Return the [X, Y] coordinate for the center point of the cell that contains the specified text.  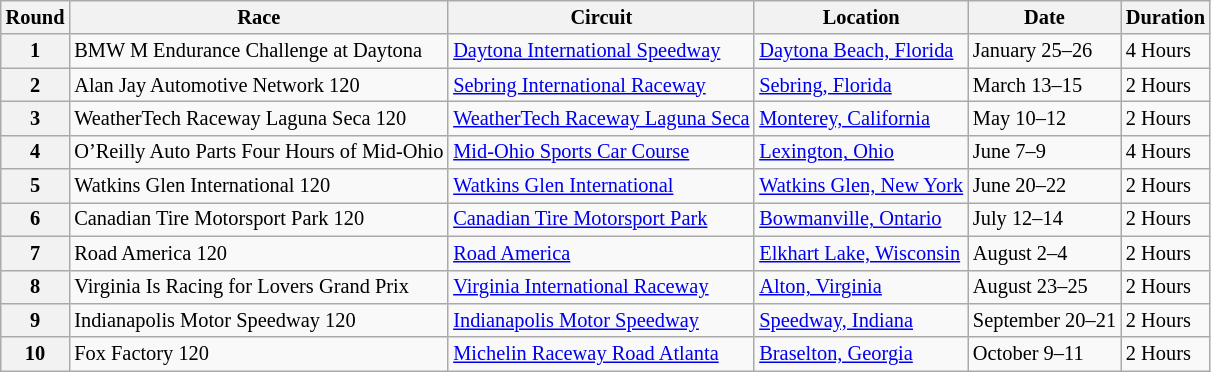
Fox Factory 120 [258, 354]
Mid-Ohio Sports Car Course [601, 152]
Race [258, 17]
Round [36, 17]
3 [36, 118]
Monterey, California [861, 118]
O’Reilly Auto Parts Four Hours of Mid-Ohio [258, 152]
Watkins Glen International 120 [258, 186]
5 [36, 186]
7 [36, 253]
Indianapolis Motor Speedway [601, 320]
1 [36, 51]
Circuit [601, 17]
Date [1044, 17]
Virginia Is Racing for Lovers Grand Prix [258, 287]
Road America 120 [258, 253]
9 [36, 320]
June 7–9 [1044, 152]
8 [36, 287]
4 [36, 152]
Indianapolis Motor Speedway 120 [258, 320]
Location [861, 17]
Watkins Glen International [601, 186]
Alton, Virginia [861, 287]
Bowmanville, Ontario [861, 219]
Elkhart Lake, Wisconsin [861, 253]
August 23–25 [1044, 287]
WeatherTech Raceway Laguna Seca [601, 118]
Sebring, Florida [861, 85]
2 [36, 85]
August 2–4 [1044, 253]
Road America [601, 253]
Lexington, Ohio [861, 152]
Watkins Glen, New York [861, 186]
Speedway, Indiana [861, 320]
Canadian Tire Motorsport Park [601, 219]
Virginia International Raceway [601, 287]
Daytona Beach, Florida [861, 51]
Canadian Tire Motorsport Park 120 [258, 219]
WeatherTech Raceway Laguna Seca 120 [258, 118]
6 [36, 219]
Duration [1166, 17]
Sebring International Raceway [601, 85]
Alan Jay Automotive Network 120 [258, 85]
September 20–21 [1044, 320]
October 9–11 [1044, 354]
BMW M Endurance Challenge at Daytona [258, 51]
May 10–12 [1044, 118]
June 20–22 [1044, 186]
July 12–14 [1044, 219]
Daytona International Speedway [601, 51]
March 13–15 [1044, 85]
10 [36, 354]
Braselton, Georgia [861, 354]
Michelin Raceway Road Atlanta [601, 354]
January 25–26 [1044, 51]
